Search for the cell housing the specified text and yield its (X, Y) center coordinate. 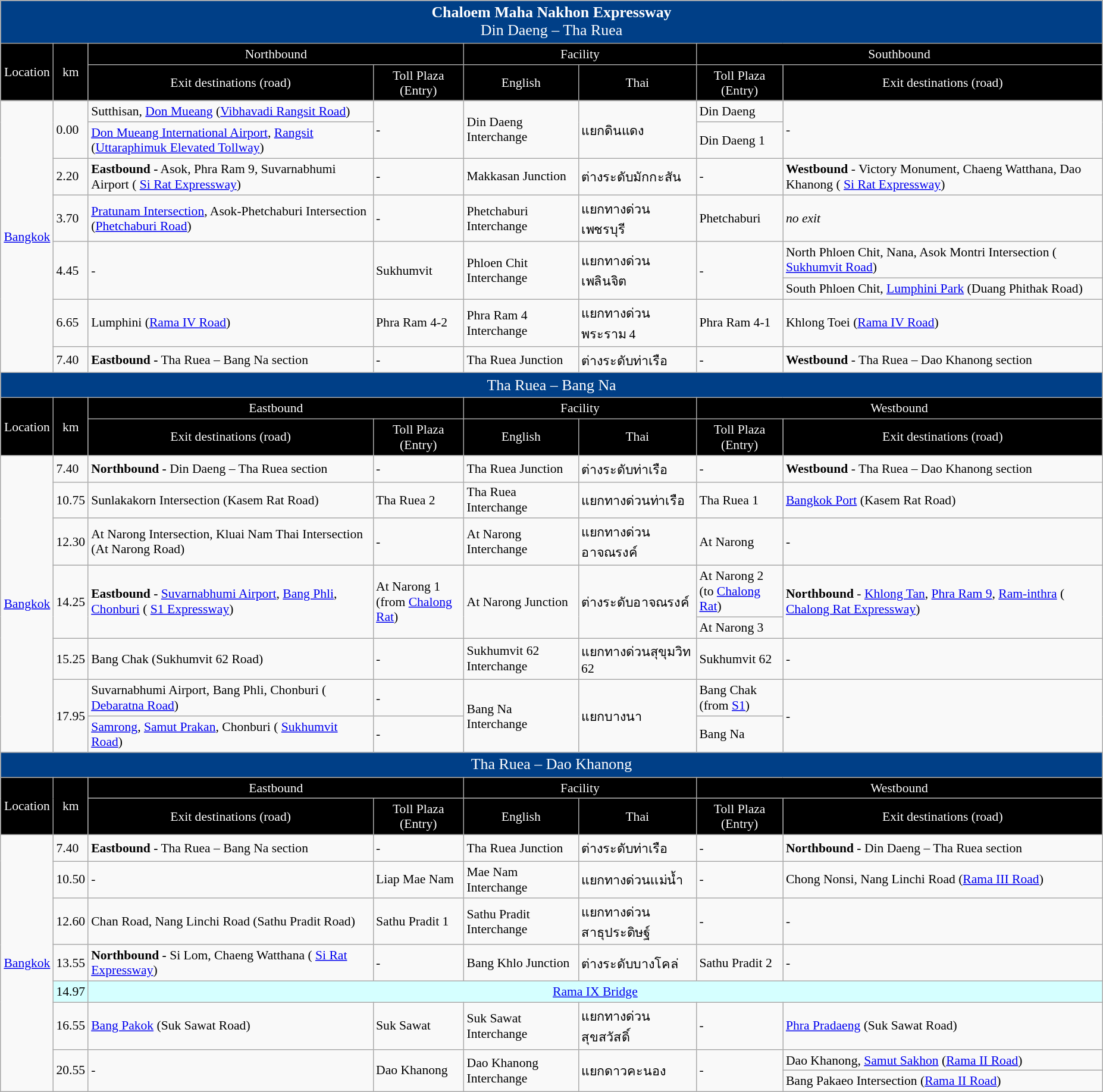
Bang Chak (Sukhumvit 62 Road) (231, 659)
Bangkok Port (Kasem Rat Road) (942, 500)
Tha Ruea – Dao Khanong (551, 765)
แยกทางด่วนเเม่น้ำ (637, 880)
15.25 (70, 659)
แยกทางด่วนเพลินจิต (637, 271)
Don Mueang International Airport, Rangsit (Uttaraphimuk Elevated Tollway) (231, 140)
Tha Ruea 2 (418, 500)
4.45 (70, 271)
แยกทางด่วนอาจณรงค์ (637, 542)
Bang Pakaeo Intersection (Rama II Road) (942, 1081)
Suk Sawat (418, 1027)
แยกดินแดง (637, 130)
At Narong 1(from Chalong Rat) (418, 602)
South Phloen Chit, Lumphini Park (Duang Phithak Road) (942, 289)
Dao Khanong Interchange (521, 1071)
no exit (942, 219)
Phloen Chit Interchange (521, 271)
Rama IX Bridge (595, 992)
13.55 (70, 964)
At Narong 3 (739, 627)
Tha Ruea Interchange (521, 500)
Chan Road, Nang Linchi Road (Sathu Pradit Road) (231, 922)
ต่างระดับบางโคล่ (637, 964)
12.30 (70, 542)
Bang Na (739, 734)
3.70 (70, 219)
Dao Khanong, Samut Sakhon (Rama II Road) (942, 1060)
Tha Ruea 1 (739, 500)
Bang Pakok (Suk Sawat Road) (231, 1027)
Bang Chak(from S1) (739, 698)
Phetchaburi Interchange (521, 219)
Chaloem Maha Nakhon ExpresswayDin Daeng – Tha Ruea (551, 22)
ต่างระดับอาจณรงค์ (637, 602)
Northbound - Khlong Tan, Phra Ram 9, Ram-inthra ( Chalong Rat Expressway) (942, 602)
14.97 (70, 992)
Sukhumvit (418, 271)
Northbound - Si Lom, Chaeng Watthana ( Si Rat Expressway) (231, 964)
0.00 (70, 130)
Eastbound - Suvarnabhumi Airport, Bang Phli, Chonburi ( S1 Expressway) (231, 602)
แยกทางด่วนสุขุมวิท 62 (637, 659)
17.95 (70, 716)
Phra Pradaeng (Suk Sawat Road) (942, 1027)
Phra Ram 4 Interchange (521, 324)
Din Daeng Interchange (521, 130)
Mae Nam Interchange (521, 880)
แยกดาวคะนอง (637, 1071)
14.25 (70, 602)
Bang Na Interchange (521, 716)
Din Daeng (739, 112)
Suvarnabhumi Airport, Bang Phli, Chonburi ( Debaratna Road) (231, 698)
Phra Ram 4-2 (418, 324)
Bang Khlo Junction (521, 964)
Tha Ruea – Bang Na (551, 385)
North Phloen Chit, Nana, Asok Montri Intersection ( Sukhumvit Road) (942, 261)
แยกทางด่วนสุขสวัสดิ์ (637, 1027)
At Narong Junction (521, 602)
Southbound (899, 54)
Dao Khanong (418, 1071)
Sathu Pradit 2 (739, 964)
แยกทางด่วนสาธุประดิษฐ์ (637, 922)
Chong Nonsi, Nang Linchi Road (Rama III Road) (942, 880)
แยกบางนา (637, 716)
Phetchaburi (739, 219)
16.55 (70, 1027)
Khlong Toei (Rama IV Road) (942, 324)
Westbound - Victory Monument, Chaeng Watthana, Dao Khanong ( Si Rat Expressway) (942, 176)
At Narong Intersection, Kluai Nam Thai Intersection (At Narong Road) (231, 542)
At Narong 2(to Chalong Rat) (739, 591)
Eastbound - Asok, Phra Ram 9, Suvarnabhumi Airport ( Si Rat Expressway) (231, 176)
Suk Sawat Interchange (521, 1027)
Lumphini (Rama IV Road) (231, 324)
Sathu Pradit Interchange (521, 922)
Northbound (276, 54)
6.65 (70, 324)
12.60 (70, 922)
2.20 (70, 176)
Sukhumvit 62 (739, 659)
Sathu Pradit 1 (418, 922)
แยกทางด่วนเพชรบุรี (637, 219)
Samrong, Samut Prakan, Chonburi ( Sukhumvit Road) (231, 734)
ต่างระดับมักกะสัน (637, 176)
แยกทางด่วนพระราม 4 (637, 324)
20.55 (70, 1071)
แยกทางด่วนท่าเรือ (637, 500)
Sutthisan, Don Mueang (Vibhavadi Rangsit Road) (231, 112)
Phra Ram 4-1 (739, 324)
At Narong (739, 542)
10.75 (70, 500)
Pratunam Intersection, Asok-Phetchaburi Intersection (Phetchaburi Road) (231, 219)
At Narong Interchange (521, 542)
10.50 (70, 880)
Makkasan Junction (521, 176)
Liap Mae Nam (418, 880)
Sukhumvit 62 Interchange (521, 659)
Sunlakakorn Intersection (Kasem Rat Road) (231, 500)
Din Daeng 1 (739, 140)
